Detect which cell encompasses the target text, then output its [x, y] center coordinate. 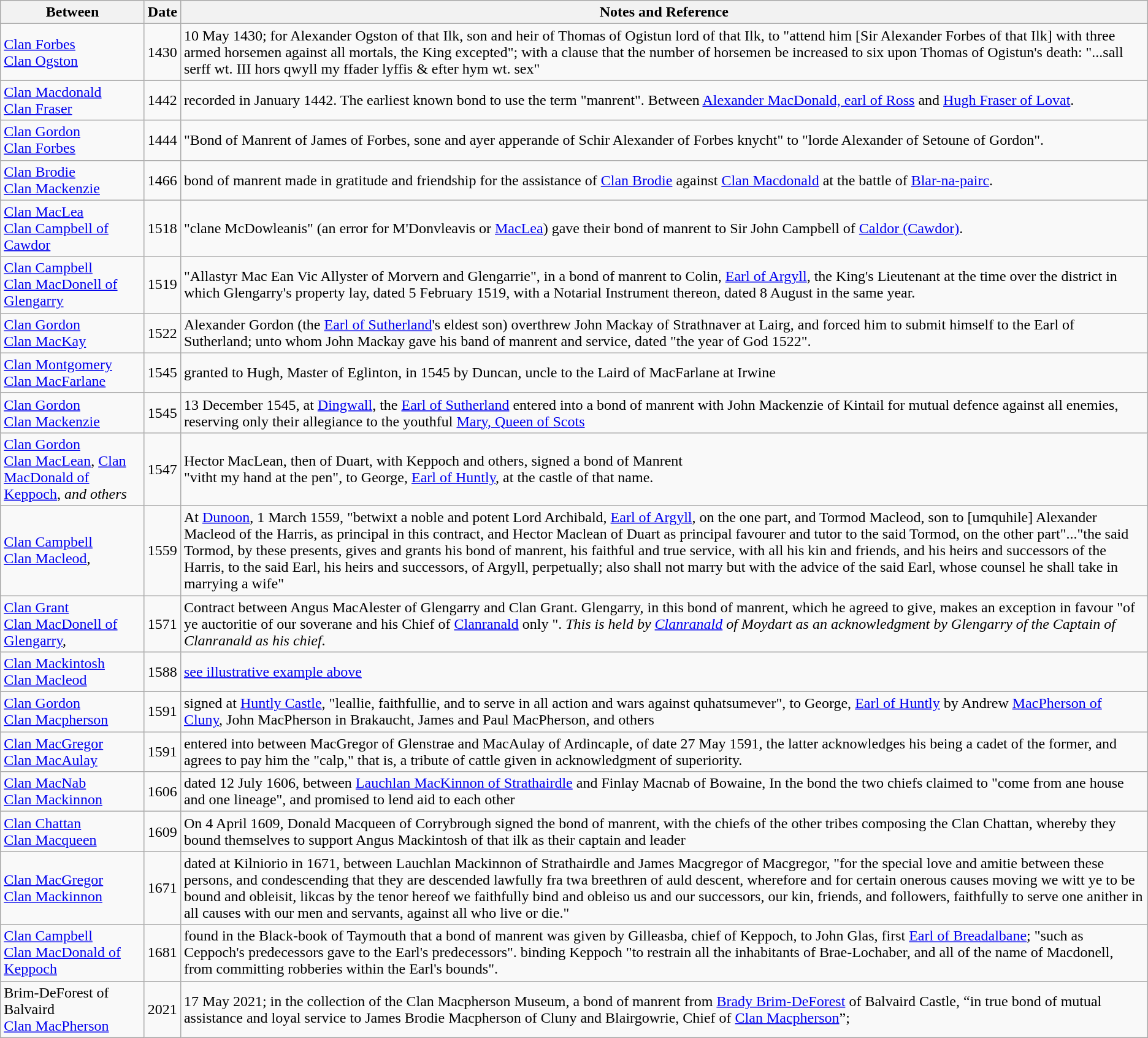
Clan GordonClan MacLean, Clan MacDonald of Keppoch, and others [72, 469]
1588 [162, 672]
Clan CampbellClan Macleod, [72, 550]
1430 [162, 52]
bond of manrent made in gratitude and friendship for the assistance of Clan Brodie against Clan Macdonald at the battle of Blar-na-pairc. [664, 180]
"Bond of Manrent of James of Forbes, sone and ayer apperande of Schir Alexander of Forbes knycht" to "lorde Alexander of Setoune of Gordon". [664, 140]
1518 [162, 228]
1466 [162, 180]
1547 [162, 469]
Clan MacGregorClan Mackinnon [72, 888]
1559 [162, 550]
Between [72, 12]
Clan MacNabClan Mackinnon [72, 791]
Clan MontgomeryClan MacFarlane [72, 373]
Clan ForbesClan Ogston [72, 52]
1444 [162, 140]
"clane McDowleanis" (an error for M'Donvleavis or MacLea) gave their bond of manrent to Sir John Campbell of Caldor (Cawdor). [664, 228]
recorded in January 1442. The earliest known bond to use the term "manrent". Between Alexander MacDonald, earl of Ross and Hugh Fraser of Lovat. [664, 101]
1681 [162, 953]
Date [162, 12]
Clan GordonClan MacKay [72, 333]
granted to Hugh, Master of Eglinton, in 1545 by Duncan, uncle to the Laird of MacFarlane at Irwine [664, 373]
Notes and Reference [664, 12]
1606 [162, 791]
Clan MackintoshClan Macleod [72, 672]
Clan CampbellClan MacDonell of Glengarry [72, 285]
2021 [162, 1009]
Clan BrodieClan Mackenzie [72, 180]
Clan MacLeaClan Campbell of Cawdor [72, 228]
1522 [162, 333]
1442 [162, 101]
1519 [162, 285]
Clan GordonClan Forbes [72, 140]
1671 [162, 888]
1609 [162, 832]
Brim-DeForest of BalvairdClan MacPherson [72, 1009]
Clan MacGregorClan MacAulay [72, 752]
Clan CampbellClan MacDonald of Keppoch [72, 953]
Clan GrantClan MacDonell of Glengarry, [72, 623]
Clan GordonClan Macpherson [72, 712]
see illustrative example above [664, 672]
Clan ChattanClan Macqueen [72, 832]
Clan MacdonaldClan Fraser [72, 101]
1571 [162, 623]
Clan GordonClan Mackenzie [72, 412]
